Search for the cell housing the specified text and yield its [X, Y] center coordinate. 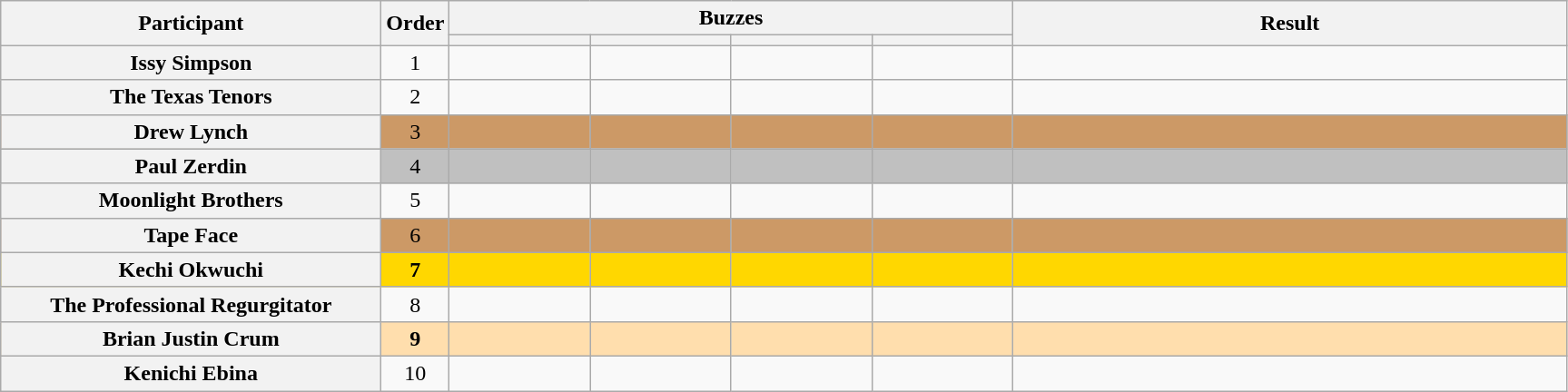
Kenichi Ebina [191, 373]
Brian Justin Crum [191, 338]
5 [416, 201]
Moonlight Brothers [191, 201]
The Professional Regurgitator [191, 304]
3 [416, 132]
7 [416, 269]
9 [416, 338]
1 [416, 63]
Paul Zerdin [191, 166]
Kechi Okwuchi [191, 269]
Tape Face [191, 235]
10 [416, 373]
6 [416, 235]
Buzzes [731, 18]
2 [416, 97]
Participant [191, 24]
4 [416, 166]
The Texas Tenors [191, 97]
Issy Simpson [191, 63]
Order [416, 24]
Result [1289, 24]
8 [416, 304]
Drew Lynch [191, 132]
